Return the (x, y) coordinate for the center point of the cell that contains the specified text.  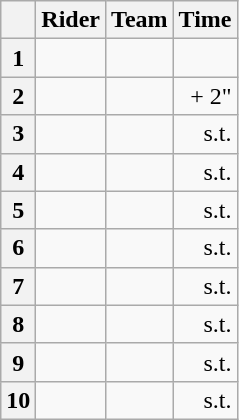
7 (18, 286)
1 (18, 58)
6 (18, 248)
Rider (71, 20)
2 (18, 96)
8 (18, 324)
Team (140, 20)
10 (18, 400)
5 (18, 210)
+ 2" (205, 96)
3 (18, 134)
4 (18, 172)
Time (205, 20)
9 (18, 362)
